Search for the cell housing the specified text and yield its [X, Y] center coordinate. 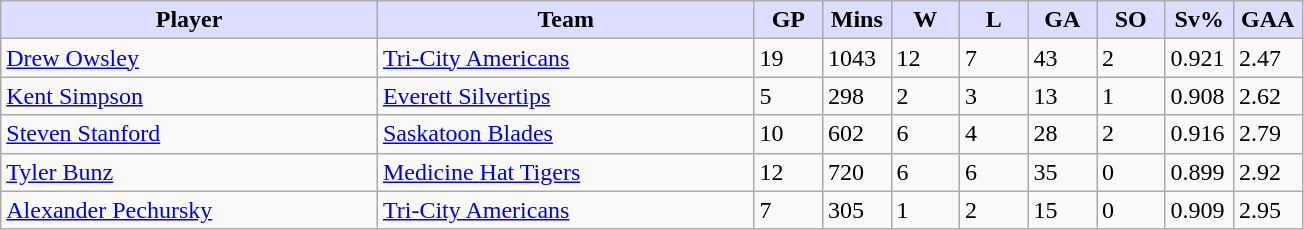
Kent Simpson [190, 96]
GA [1062, 20]
Saskatoon Blades [566, 134]
Steven Stanford [190, 134]
0.921 [1199, 58]
GAA [1268, 20]
0.916 [1199, 134]
SO [1130, 20]
2.95 [1268, 210]
2.92 [1268, 172]
2.47 [1268, 58]
Sv% [1199, 20]
10 [788, 134]
602 [857, 134]
15 [1062, 210]
2.79 [1268, 134]
0.909 [1199, 210]
3 [994, 96]
Mins [857, 20]
0.908 [1199, 96]
Medicine Hat Tigers [566, 172]
Tyler Bunz [190, 172]
5 [788, 96]
W [925, 20]
35 [1062, 172]
Player [190, 20]
13 [1062, 96]
1043 [857, 58]
Alexander Pechursky [190, 210]
Drew Owsley [190, 58]
305 [857, 210]
4 [994, 134]
Team [566, 20]
Everett Silvertips [566, 96]
L [994, 20]
GP [788, 20]
19 [788, 58]
28 [1062, 134]
0.899 [1199, 172]
298 [857, 96]
720 [857, 172]
43 [1062, 58]
2.62 [1268, 96]
